Output the (x, y) coordinate of the center of the cell containing the given text.  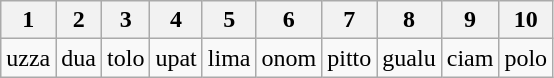
6 (289, 20)
1 (28, 20)
tolo (126, 58)
lima (229, 58)
upat (176, 58)
gualu (409, 58)
5 (229, 20)
8 (409, 20)
9 (470, 20)
ciam (470, 58)
2 (79, 20)
pitto (350, 58)
polo (526, 58)
4 (176, 20)
3 (126, 20)
dua (79, 58)
onom (289, 58)
10 (526, 20)
uzza (28, 58)
7 (350, 20)
